Identify which cell holds the provided text, then report its [X, Y] central coordinate. 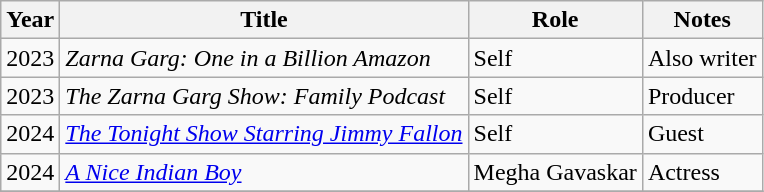
Notes [702, 20]
Actress [702, 172]
The Tonight Show Starring Jimmy Fallon [264, 134]
Zarna Garg: One in a Billion Amazon [264, 58]
Year [30, 20]
Megha Gavaskar [555, 172]
Guest [702, 134]
Producer [702, 96]
The Zarna Garg Show: Family Podcast [264, 96]
A Nice Indian Boy [264, 172]
Title [264, 20]
Role [555, 20]
Also writer [702, 58]
